Determine the (x, y) coordinate at the center of the cell enclosing the given text.  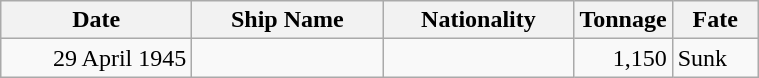
29 April 1945 (96, 58)
Tonnage (623, 20)
1,150 (623, 58)
Date (96, 20)
Sunk (715, 58)
Ship Name (288, 20)
Fate (715, 20)
Nationality (478, 20)
